Return the (x, y) coordinate for the center point of the cell that contains the specified text.  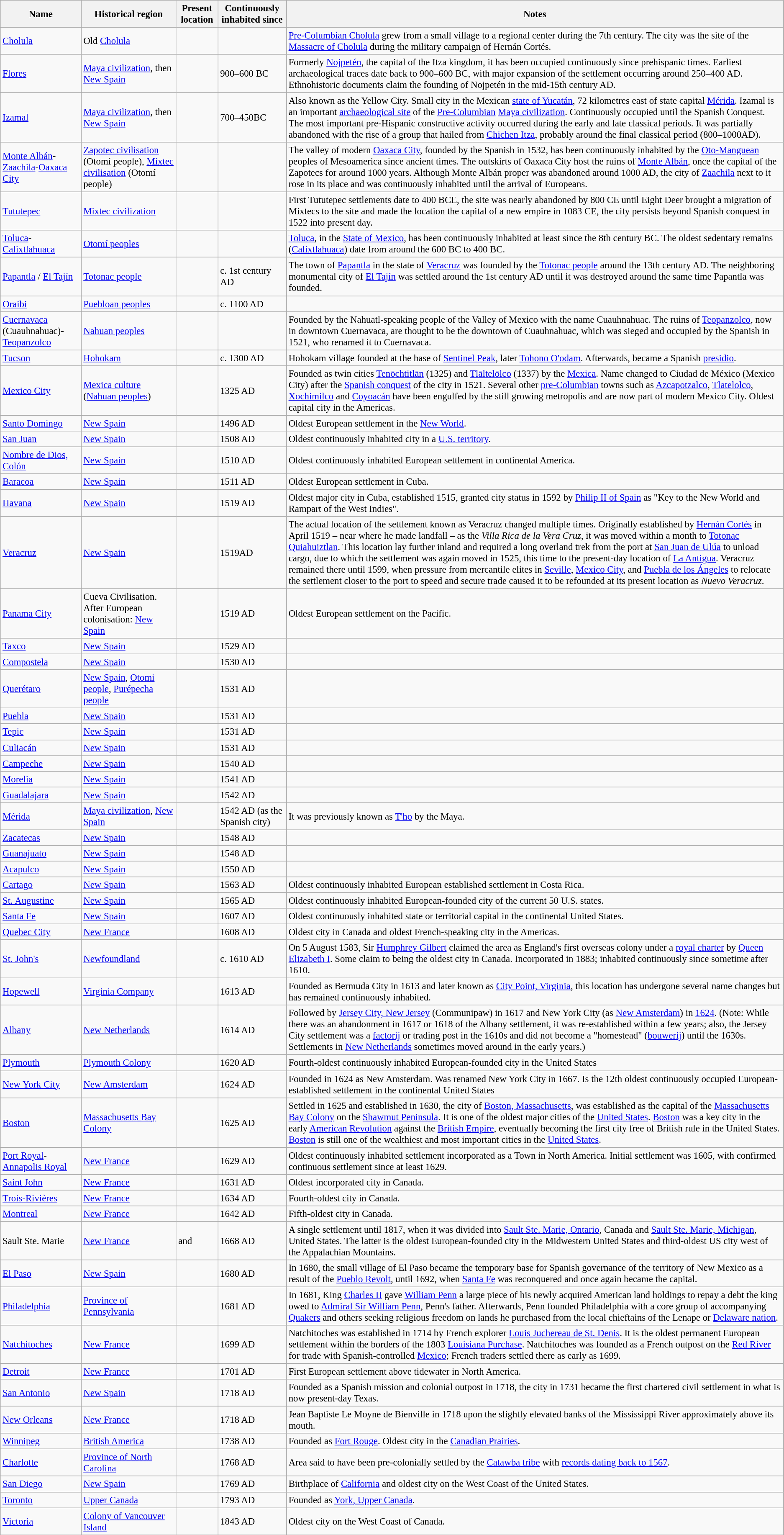
Baracoa (41, 482)
Oraibi (41, 304)
Upper Canada (129, 1500)
1620 AD (252, 1063)
San Antonio (41, 1393)
Detroit (41, 1372)
Fourth-oldest city in Canada. (535, 1198)
Oldest continuously inhabited city in a U.S. territory. (535, 439)
Winnipeg (41, 1441)
Oldest incorporated city in Canada. (535, 1182)
Colony of Vancouver Island (129, 1521)
1519AD (252, 553)
and (197, 1241)
Hohokam (129, 358)
Founded as York, Upper Canada. (535, 1500)
1540 AD (252, 764)
1530 AD (252, 662)
Victoria (41, 1521)
El Paso (41, 1273)
Tututepec (41, 211)
Zapotec civilisation (Otomí people), Mixtec civilisation (Otomí people) (129, 167)
Hopewell (41, 992)
Guanajuato (41, 854)
Veracruz (41, 553)
New Spain, Otomi people, Purépecha people (129, 689)
Santo Domingo (41, 423)
1608 AD (252, 932)
Maya civilization, New Spain (129, 816)
Newfoundland (129, 959)
Fifth-oldest city in Canada. (535, 1214)
Totonac people (129, 277)
1769 AD (252, 1484)
Area said to have been pre-colonially settled by the Catawba tribe with records dating back to 1567. (535, 1463)
1511 AD (252, 482)
It was previously known as T'ho by the Maya. (535, 816)
Present location (197, 14)
Jean Baptiste Le Moyne de Bienville in 1718 upon the slightly elevated banks of the Mississippi River approximately above its mouth. (535, 1420)
1541 AD (252, 779)
1563 AD (252, 885)
1625 AD (252, 1123)
Monte Albán-Zaachila-Oaxaca City (41, 167)
Montreal (41, 1214)
1738 AD (252, 1441)
700–450BC (252, 118)
1529 AD (252, 646)
Mexico City (41, 390)
Continuouslyinhabited since (252, 14)
Charlotte (41, 1463)
Founded as Fort Rouge. Oldest city in the Canadian Prairies. (535, 1441)
Province of North Carolina (129, 1463)
1542 AD (252, 795)
1613 AD (252, 992)
Querétaro (41, 689)
Oldest continuously inhabited European settlement in continental America. (535, 460)
Historical region (129, 14)
New York City (41, 1084)
Izamal (41, 118)
Notes (535, 14)
Oldest continuously inhabited state or territorial capital in the continental United States. (535, 916)
Oldest continuously inhabited European-founded city of the current 50 U.S. states. (535, 901)
1631 AD (252, 1182)
1681 AD (252, 1306)
Province of Pennsylvania (129, 1306)
San Diego (41, 1484)
Morelia (41, 779)
c. 1300 AD (252, 358)
Fourth-oldest continuously inhabited European-founded city in the United States (535, 1063)
Quebec City (41, 932)
Saint John (41, 1182)
Boston (41, 1123)
1634 AD (252, 1198)
Panama City (41, 614)
Papantla / El Tajín (41, 277)
Virginia Company (129, 992)
c. 1100 AD (252, 304)
Mérida (41, 816)
1325 AD (252, 390)
St. Augustine (41, 901)
Culiacán (41, 748)
Nombre de Dios, Colón (41, 460)
c. 1st century AD (252, 277)
Compostela (41, 662)
1496 AD (252, 423)
1550 AD (252, 869)
900–600 BC (252, 74)
Tepic (41, 732)
Plymouth (41, 1063)
Campeche (41, 764)
1701 AD (252, 1372)
Name (41, 14)
New Orleans (41, 1420)
Philadelphia (41, 1306)
Cholula (41, 41)
1768 AD (252, 1463)
Mixtec civilization (129, 211)
1607 AD (252, 916)
Oldest European settlement in Cuba. (535, 482)
British America (129, 1441)
Massachusetts Bay Colony (129, 1123)
Albany (41, 1031)
1668 AD (252, 1241)
St. John's (41, 959)
Nahuan peoples (129, 331)
1508 AD (252, 439)
Guadalajara (41, 795)
Cartago (41, 885)
Toronto (41, 1500)
1793 AD (252, 1500)
1614 AD (252, 1031)
Plymouth Colony (129, 1063)
Zacatecas (41, 838)
Cuernavaca (Cuauhnahuac)-Teopanzolco (41, 331)
1629 AD (252, 1161)
Flores (41, 74)
Puebla (41, 716)
Port Royal-Annapolis Royal (41, 1161)
1642 AD (252, 1214)
New Netherlands (129, 1031)
Oldest European settlement in the New World. (535, 423)
1565 AD (252, 901)
Acapulco (41, 869)
Puebloan peoples (129, 304)
Natchitoches (41, 1345)
Birthplace of California and oldest city on the West Coast of the United States. (535, 1484)
1680 AD (252, 1273)
Old Cholula (129, 41)
Oldest continuously inhabited European established settlement in Costa Rica. (535, 885)
Oldest city in Canada and oldest French-speaking city in the Americas. (535, 932)
Taxco (41, 646)
c. 1610 AD (252, 959)
Trois-Rivières (41, 1198)
1699 AD (252, 1345)
Havana (41, 503)
San Juan (41, 439)
Oldest city on the West Coast of Canada. (535, 1521)
Mexica culture (Nahuan peoples) (129, 390)
1624 AD (252, 1084)
1843 AD (252, 1521)
Otomí peoples (129, 244)
New Amsterdam (129, 1084)
Sault Ste. Marie (41, 1241)
1510 AD (252, 460)
Oldest European settlement on the Pacific. (535, 614)
Hohokam village founded at the base of Sentinel Peak, later Tohono O'odam. Afterwards, became a Spanish presidio. (535, 358)
First European settlement above tidewater in North America. (535, 1372)
Tucson (41, 358)
1542 AD (as the Spanish city) (252, 816)
Santa Fe (41, 916)
Cueva Civilisation. After European colonisation: New Spain (129, 614)
Toluca-Calixtlahuaca (41, 244)
